Pinpoint the cell where the given text exists, returning its (x, y) midpoint coordinate. 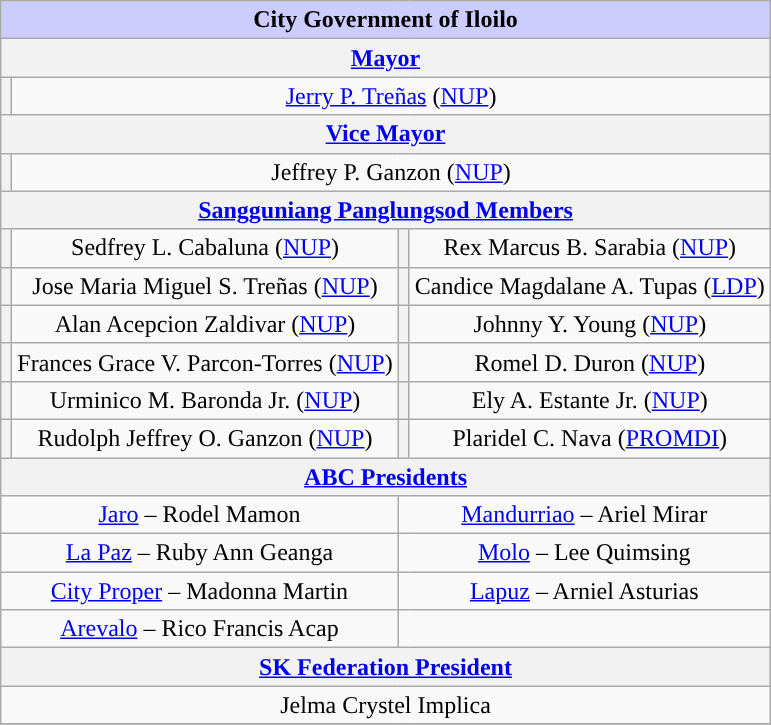
SK Federation President (386, 667)
Jeffrey P. Ganzon (NUP) (391, 172)
Ely A. Estante Jr. (NUP) (590, 400)
Frances Grace V. Parcon-Torres (NUP) (205, 362)
Plaridel C. Nava (PROMDI) (590, 438)
ABC Presidents (386, 477)
Lapuz – Arniel Asturias (584, 591)
Johnny Y. Young (NUP) (590, 324)
Jaro – Rodel Mamon (200, 515)
Mandurriao – Ariel Mirar (584, 515)
Urminico M. Baronda Jr. (NUP) (205, 400)
Molo – Lee Quimsing (584, 553)
Jelma Crystel Implica (386, 705)
Mayor (386, 58)
Alan Acepcion Zaldivar (NUP) (205, 324)
City Government of Iloilo (386, 20)
Vice Mayor (386, 134)
Romel D. Duron (NUP) (590, 362)
Sedfrey L. Cabaluna (NUP) (205, 248)
La Paz – Ruby Ann Geanga (200, 553)
Jerry P. Treñas (NUP) (391, 96)
Arevalo – Rico Francis Acap (200, 629)
Rudolph Jeffrey O. Ganzon (NUP) (205, 438)
Jose Maria Miguel S. Treñas (NUP) (205, 286)
City Proper – Madonna Martin (200, 591)
Sangguniang Panglungsod Members (386, 210)
Rex Marcus B. Sarabia (NUP) (590, 248)
Candice Magdalane A. Tupas (LDP) (590, 286)
